Return (X, Y) of the center of cell containing provided text 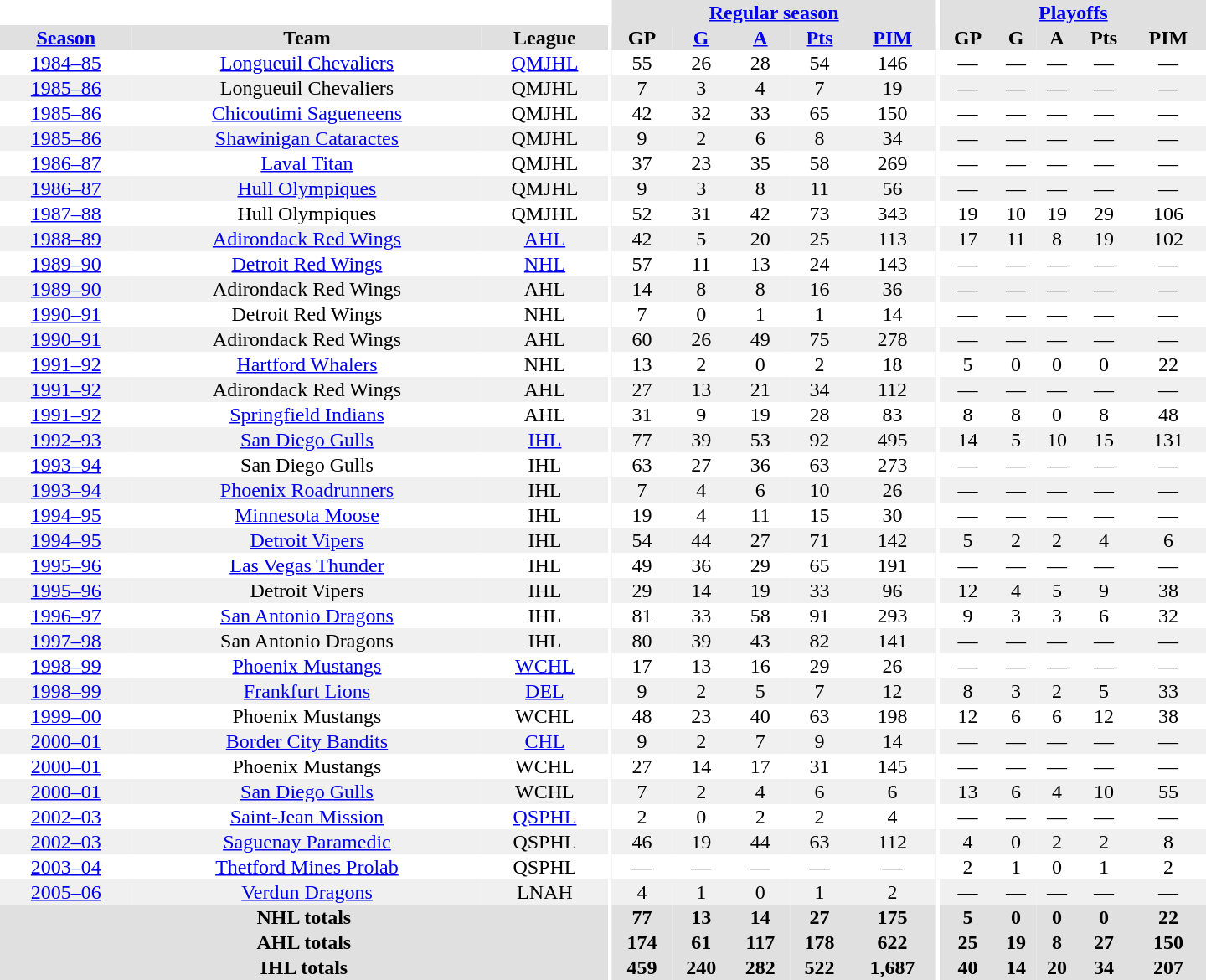
175 (893, 917)
NHL totals (304, 917)
269 (893, 163)
37 (642, 163)
18 (893, 364)
146 (893, 63)
174 (642, 942)
75 (819, 339)
131 (1168, 440)
2003–04 (66, 867)
Springfield Indians (307, 415)
57 (642, 264)
1984–85 (66, 63)
622 (893, 942)
343 (893, 214)
Verdun Dragons (307, 892)
Playoffs (1074, 13)
21 (760, 389)
Season (66, 38)
Phoenix Roadrunners (307, 490)
495 (893, 440)
81 (642, 616)
82 (819, 641)
61 (702, 942)
142 (893, 540)
522 (819, 967)
1999–00 (66, 716)
91 (819, 616)
1987–88 (66, 214)
Minnesota Moose (307, 515)
1,687 (893, 967)
46 (642, 842)
DEL (544, 691)
Laval Titan (307, 163)
113 (893, 239)
273 (893, 465)
Las Vegas Thunder (307, 565)
2005–06 (66, 892)
30 (893, 515)
178 (819, 942)
198 (893, 716)
80 (642, 641)
AHL totals (304, 942)
24 (819, 264)
Saguenay Paramedic (307, 842)
71 (819, 540)
73 (819, 214)
96 (893, 591)
Team (307, 38)
143 (893, 264)
1996–97 (66, 616)
102 (1168, 239)
60 (642, 339)
53 (760, 440)
Hartford Whalers (307, 364)
1992–93 (66, 440)
Frankfurt Lions (307, 691)
459 (642, 967)
CHL (544, 741)
Shawinigan Cataractes (307, 138)
Border City Bandits (307, 741)
92 (819, 440)
191 (893, 565)
117 (760, 942)
52 (642, 214)
207 (1168, 967)
Regular season (774, 13)
43 (760, 641)
83 (893, 415)
56 (893, 188)
145 (893, 766)
293 (893, 616)
282 (760, 967)
League (544, 38)
278 (893, 339)
106 (1168, 214)
Chicoutimi Sagueneens (307, 113)
IHL totals (304, 967)
Thetford Mines Prolab (307, 867)
1988–89 (66, 239)
141 (893, 641)
LNAH (544, 892)
Saint-Jean Mission (307, 817)
240 (702, 967)
1997–98 (66, 641)
35 (760, 163)
